Detect which cell encompasses the target text, then output its (X, Y) center coordinate. 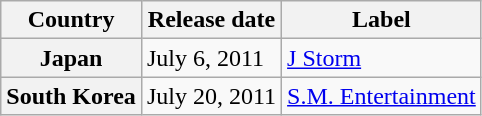
South Korea (72, 96)
Label (382, 20)
S.M. Entertainment (382, 96)
Japan (72, 58)
July 20, 2011 (211, 96)
July 6, 2011 (211, 58)
Release date (211, 20)
J Storm (382, 58)
Country (72, 20)
